Return the [x, y] coordinate for the center point of the cell that contains the specified text.  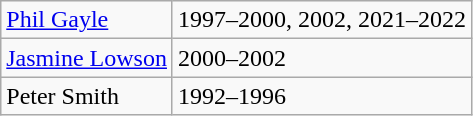
Peter Smith [87, 96]
1992–1996 [322, 96]
1997–2000, 2002, 2021–2022 [322, 20]
Phil Gayle [87, 20]
Jasmine Lowson [87, 58]
2000–2002 [322, 58]
